Scan for the cell matching the given text and deliver its (X, Y) coordinate at center. 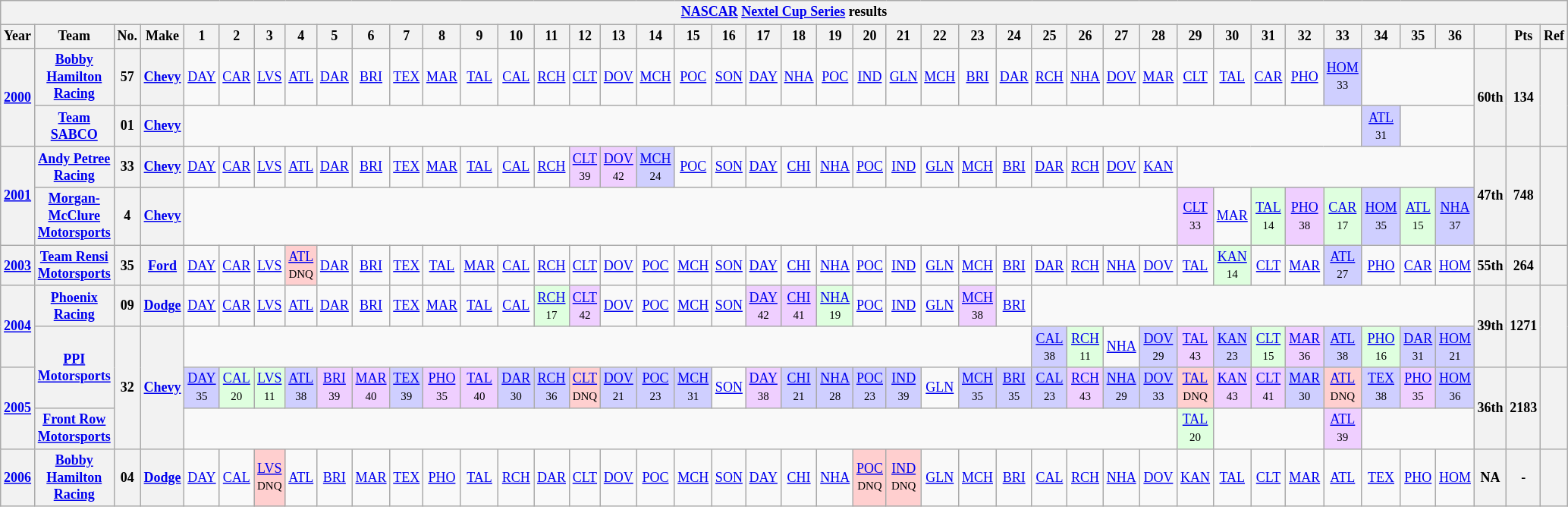
11 (552, 36)
CHI21 (799, 388)
NHA19 (835, 306)
TALDNQ (1196, 388)
HOM36 (1455, 388)
CHI41 (799, 306)
- (1523, 477)
LVSDNQ (270, 477)
2 (237, 36)
HOM21 (1455, 347)
47th (1490, 196)
2001 (18, 196)
Ford (162, 266)
7 (407, 36)
6 (371, 36)
ATL15 (1419, 216)
60th (1490, 97)
KAN23 (1232, 347)
12 (584, 36)
PHO16 (1381, 347)
MAR36 (1305, 347)
PHO38 (1305, 216)
04 (127, 477)
19 (835, 36)
Front Row Motorsports (74, 428)
Make (162, 36)
RCH36 (552, 388)
INDDNQ (903, 477)
31 (1268, 36)
10 (516, 36)
3 (270, 36)
2004 (18, 326)
IND39 (903, 388)
PPI Motorsports (74, 367)
Year (18, 36)
18 (799, 36)
RCH17 (552, 306)
27 (1121, 36)
DAY38 (763, 388)
MCH35 (978, 388)
TEX38 (1381, 388)
Team (74, 36)
KAN43 (1232, 388)
RCH43 (1086, 388)
748 (1523, 196)
09 (127, 306)
MCH24 (655, 167)
TAL14 (1268, 216)
26 (1086, 36)
DOV29 (1158, 347)
CAR17 (1343, 216)
CAL23 (1050, 388)
Morgan-McClure Motorsports (74, 216)
MCH38 (978, 306)
CLT41 (1268, 388)
DOV33 (1158, 388)
ATL31 (1381, 126)
DOV42 (618, 167)
HOM35 (1381, 216)
134 (1523, 97)
TAL43 (1196, 347)
28 (1158, 36)
NHA29 (1121, 388)
DAY42 (763, 306)
Phoenix Racing (74, 306)
TAL40 (479, 388)
13 (618, 36)
LVS11 (270, 388)
2003 (18, 266)
CLT39 (584, 167)
15 (693, 36)
8 (442, 36)
55th (1490, 266)
No. (127, 36)
Team SABCO (74, 126)
14 (655, 36)
2005 (18, 408)
Pts (1523, 36)
2000 (18, 97)
2183 (1523, 408)
CLT15 (1268, 347)
23 (978, 36)
264 (1523, 266)
ATL27 (1343, 266)
Team Rensi Motorsports (74, 266)
36 (1455, 36)
CLTDNQ (584, 388)
17 (763, 36)
24 (1013, 36)
TAL20 (1196, 428)
NHA37 (1455, 216)
57 (127, 77)
CLT33 (1196, 216)
9 (479, 36)
21 (903, 36)
1271 (1523, 326)
ATL39 (1343, 428)
5 (335, 36)
36th (1490, 408)
CAL20 (237, 388)
CLT42 (584, 306)
MAR40 (371, 388)
22 (940, 36)
HOM33 (1343, 77)
POCDNQ (870, 477)
NASCAR Nextel Cup Series results (784, 12)
39th (1490, 326)
DAR30 (516, 388)
RCH11 (1086, 347)
2006 (18, 477)
16 (730, 36)
MCH31 (693, 388)
01 (127, 126)
Ref (1554, 36)
NHA28 (835, 388)
20 (870, 36)
TEX39 (407, 388)
Andy Petree Racing (74, 167)
30 (1232, 36)
1 (202, 36)
34 (1381, 36)
29 (1196, 36)
DOV21 (618, 388)
25 (1050, 36)
DAY35 (202, 388)
BRI35 (1013, 388)
CAL38 (1050, 347)
BRI39 (335, 388)
DAR31 (1419, 347)
MAR30 (1305, 388)
NA (1490, 477)
KAN14 (1232, 266)
